Find where the given text appears and provide that cell's center as (X, Y) coordinate. 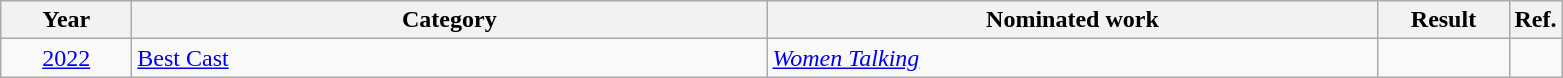
Year (66, 20)
Nominated work (1072, 20)
Result (1444, 20)
Women Talking (1072, 58)
Category (450, 20)
Best Cast (450, 58)
Ref. (1536, 20)
2022 (66, 58)
